Extract the (X, Y) coordinate from the center of the cell holding the provided text.  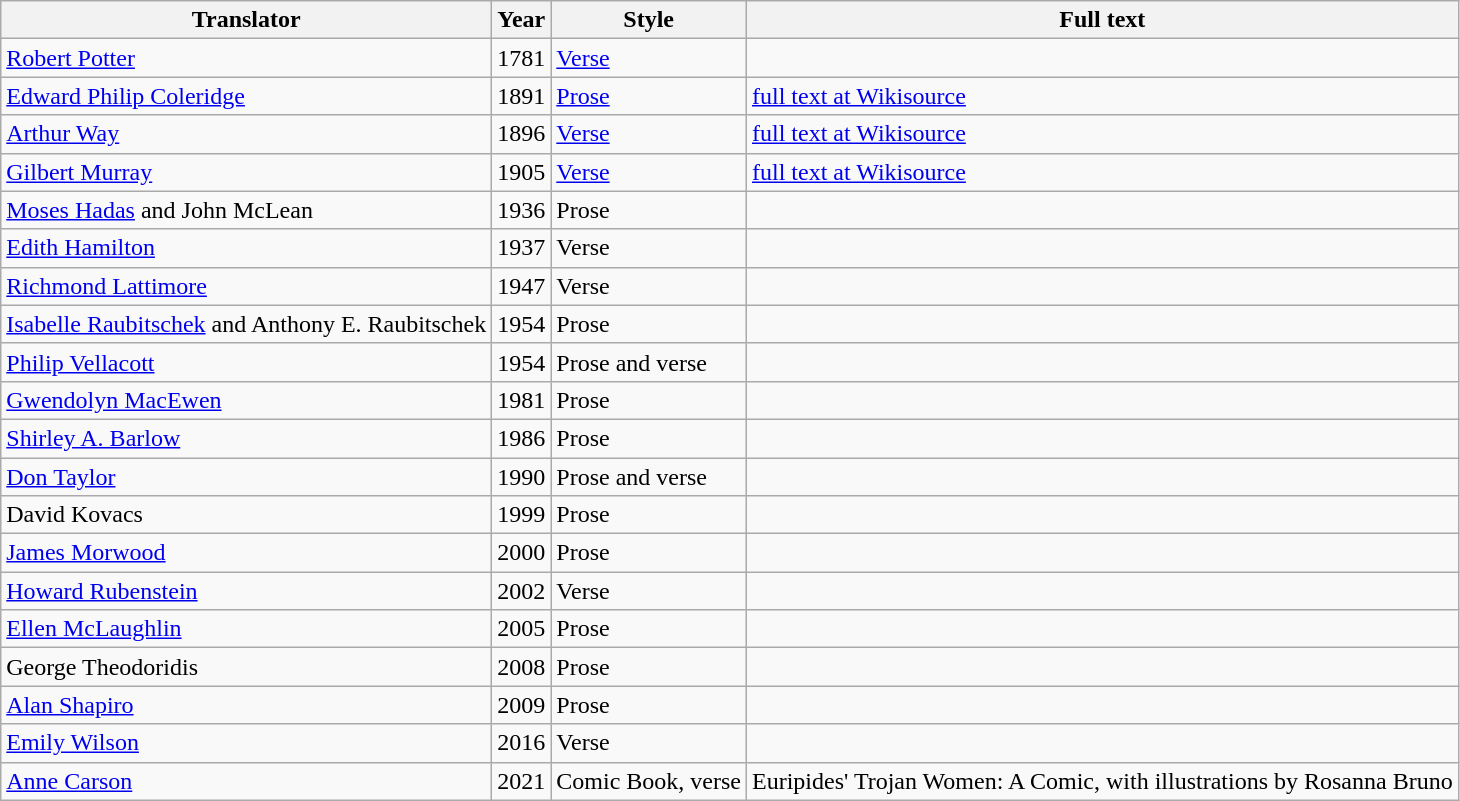
Philip Vellacott (246, 362)
James Morwood (246, 553)
Moses Hadas and John McLean (246, 210)
David Kovacs (246, 515)
Edith Hamilton (246, 248)
2000 (522, 553)
Emily Wilson (246, 743)
Gilbert Murray (246, 172)
Isabelle Raubitschek and Anthony E. Raubitschek (246, 324)
Edward Philip Coleridge (246, 96)
Translator (246, 20)
Arthur Way (246, 134)
1891 (522, 96)
1990 (522, 477)
Anne Carson (246, 781)
Ellen McLaughlin (246, 629)
Alan Shapiro (246, 705)
Full text (1102, 20)
1781 (522, 58)
2008 (522, 667)
1999 (522, 515)
2021 (522, 781)
1896 (522, 134)
George Theodoridis (246, 667)
2005 (522, 629)
Euripides' Trojan Women: A Comic, with illustrations by Rosanna Bruno (1102, 781)
Style (649, 20)
Shirley A. Barlow (246, 438)
1936 (522, 210)
Year (522, 20)
Gwendolyn MacEwen (246, 400)
1986 (522, 438)
2009 (522, 705)
Robert Potter (246, 58)
1981 (522, 400)
Comic Book, verse (649, 781)
1937 (522, 248)
2016 (522, 743)
1947 (522, 286)
1905 (522, 172)
Don Taylor (246, 477)
2002 (522, 591)
Howard Rubenstein (246, 591)
Richmond Lattimore (246, 286)
